Determine the [X, Y] coordinate at the center of the cell enclosing the given text.  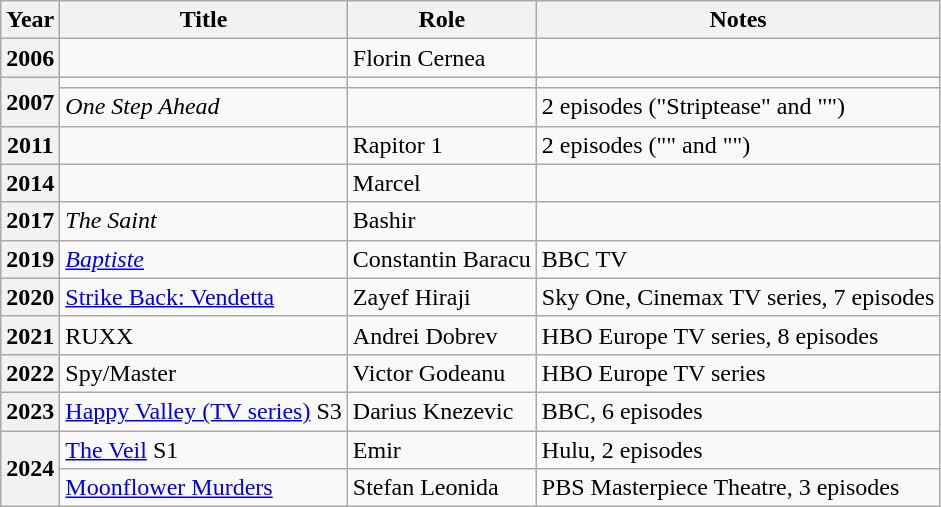
2022 [30, 373]
Happy Valley (TV series) S3 [204, 411]
Spy/Master [204, 373]
2019 [30, 259]
One Step Ahead [204, 107]
Baptiste [204, 259]
Marcel [442, 183]
2 episodes ("" and "") [738, 145]
2020 [30, 297]
2024 [30, 468]
Notes [738, 20]
RUXX [204, 335]
Constantin Baracu [442, 259]
Sky One, Cinemax TV series, 7 episodes [738, 297]
Emir [442, 449]
HBO Europe TV series, 8 episodes [738, 335]
Title [204, 20]
Bashir [442, 221]
Darius Knezevic [442, 411]
BBC TV [738, 259]
2006 [30, 58]
Florin Cernea [442, 58]
Year [30, 20]
HBO Europe TV series [738, 373]
Hulu, 2 episodes [738, 449]
BBC, 6 episodes [738, 411]
Role [442, 20]
The Veil S1 [204, 449]
Stefan Leonida [442, 488]
Victor Godeanu [442, 373]
2007 [30, 102]
PBS Masterpiece Theatre, 3 episodes [738, 488]
2017 [30, 221]
2 episodes ("Striptease" and "") [738, 107]
Zayef Hiraji [442, 297]
The Saint [204, 221]
2014 [30, 183]
Rapitor 1 [442, 145]
Strike Back: Vendetta [204, 297]
2023 [30, 411]
Andrei Dobrev [442, 335]
Moonflower Murders [204, 488]
2011 [30, 145]
2021 [30, 335]
